From the cell containing the given text, extract its center point as [X, Y] coordinate. 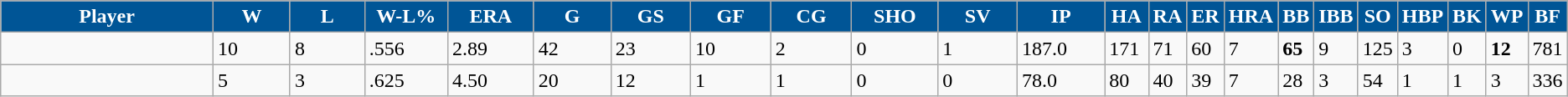
G [572, 17]
RA [1168, 17]
42 [572, 48]
39 [1205, 80]
HRA [1251, 17]
BK [1467, 17]
5 [251, 80]
GF [730, 17]
L [327, 17]
.556 [405, 48]
HBP [1422, 17]
BB [1297, 17]
54 [1377, 80]
SHO [895, 17]
2.89 [491, 48]
HA [1127, 17]
2 [811, 48]
ER [1205, 17]
8 [327, 48]
80 [1127, 80]
65 [1297, 48]
4.50 [491, 80]
IBB [1336, 17]
Player [107, 17]
23 [650, 48]
28 [1297, 80]
781 [1548, 48]
WP [1507, 17]
78.0 [1060, 80]
.625 [405, 80]
BF [1548, 17]
ERA [491, 17]
SV [978, 17]
171 [1127, 48]
187.0 [1060, 48]
CG [811, 17]
SO [1377, 17]
60 [1205, 48]
IP [1060, 17]
GS [650, 17]
40 [1168, 80]
336 [1548, 80]
W-L% [405, 17]
W [251, 17]
20 [572, 80]
125 [1377, 48]
9 [1336, 48]
71 [1168, 48]
